Output the [x, y] coordinate of the center of the cell containing the given text.  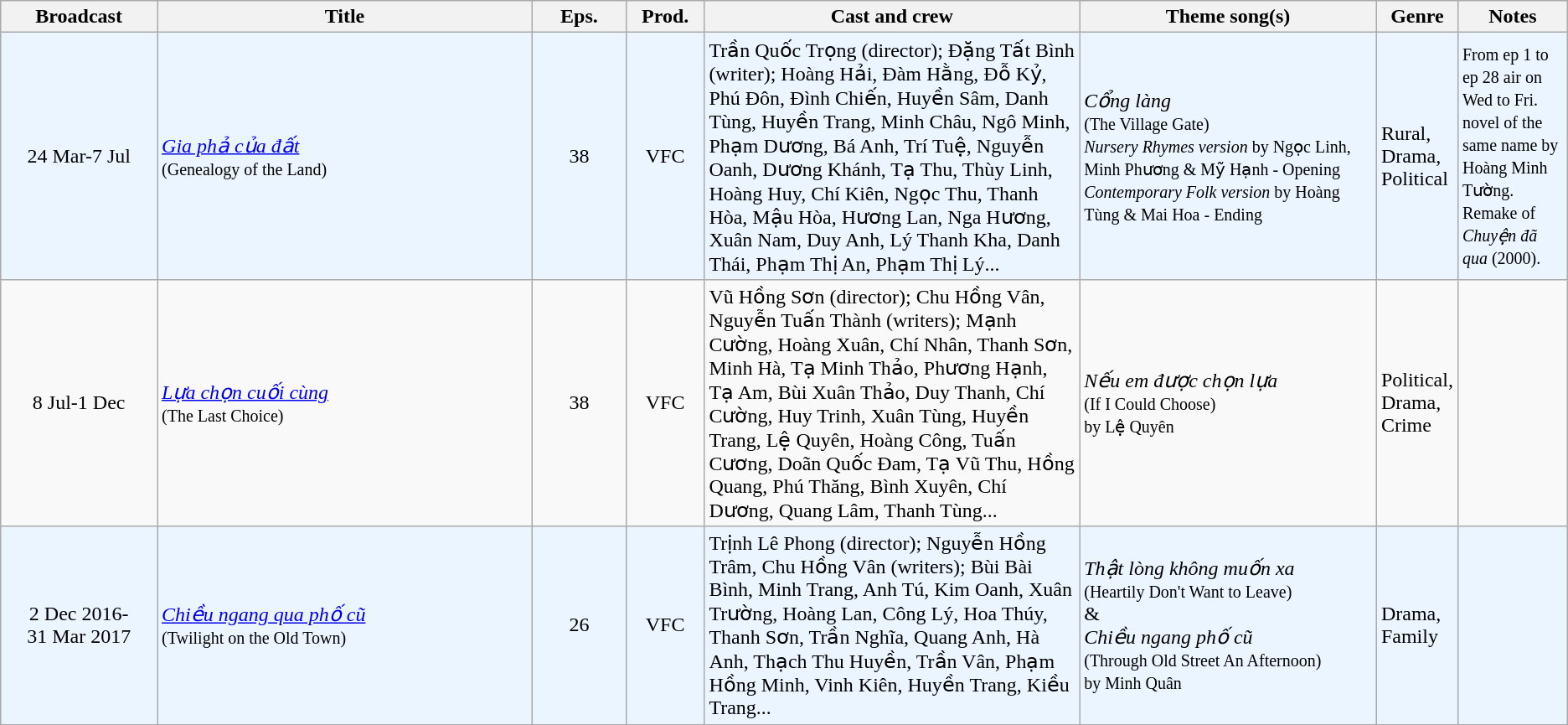
Cast and crew [892, 17]
26 [579, 625]
From ep 1 to ep 28 air on Wed to Fri. novel of the same name by Hoàng Minh Tường.Remake of Chuyện đã qua (2000). [1513, 156]
2 Dec 2016-31 Mar 2017 [79, 625]
Broadcast [79, 17]
Genre [1417, 17]
Gia phả của đất (Genealogy of the Land) [345, 156]
8 Jul-1 Dec [79, 402]
Theme song(s) [1228, 17]
Notes [1513, 17]
Rural, Drama, Political [1417, 156]
Nếu em được chọn lựa (If I Could Choose)by Lệ Quyên [1228, 402]
Title [345, 17]
Chiều ngang qua phố cũ (Twilight on the Old Town) [345, 625]
Eps. [579, 17]
Prod. [665, 17]
Drama, Family [1417, 625]
Lựa chọn cuối cùng (The Last Choice) [345, 402]
Thật lòng không muốn xa (Heartily Don't Want to Leave)&Chiều ngang phố cũ (Through Old Street An Afternoon)by Minh Quân [1228, 625]
Political, Drama, Crime [1417, 402]
24 Mar-7 Jul [79, 156]
